Capture the cell that displays the provided text and extract its [x, y] central coordinate. 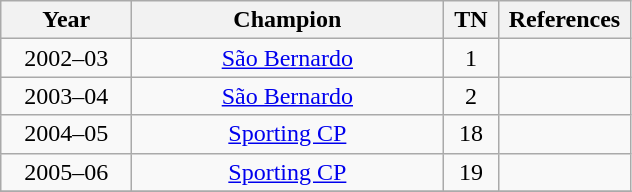
2002–03 [66, 58]
2003–04 [66, 96]
Year [66, 20]
2 [471, 96]
19 [471, 172]
References [564, 20]
18 [471, 134]
Champion [288, 20]
TN [471, 20]
2004–05 [66, 134]
1 [471, 58]
2005–06 [66, 172]
